Determine the (X, Y) coordinate at the center of the cell enclosing the given text.  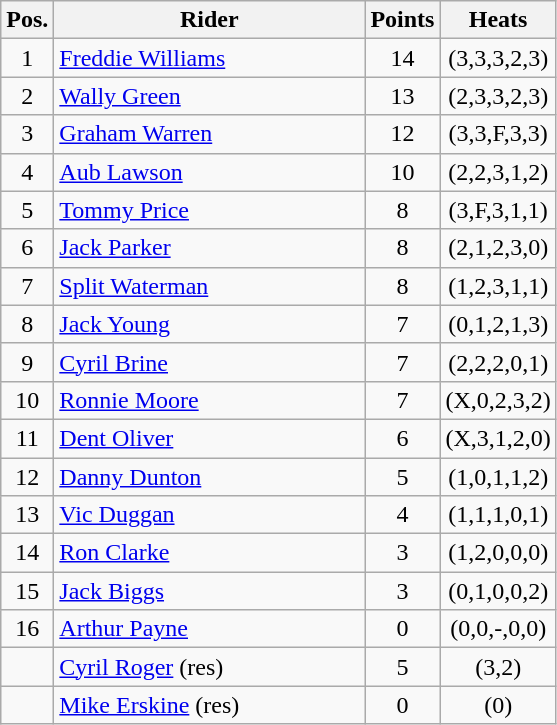
Jack Parker (210, 248)
Danny Dunton (210, 477)
(1,1,1,0,1) (498, 515)
Ronnie Moore (210, 400)
Arthur Payne (210, 629)
(2,1,2,3,0) (498, 248)
Mike Erskine (res) (210, 705)
(3,3,F,3,3) (498, 134)
Cyril Roger (res) (210, 667)
(3,F,3,1,1) (498, 210)
(3,3,3,2,3) (498, 58)
(1,2,0,0,0) (498, 553)
15 (28, 591)
Cyril Brine (210, 362)
(X,0,2,3,2) (498, 400)
Wally Green (210, 96)
Ron Clarke (210, 553)
(1,0,1,1,2) (498, 477)
Dent Oliver (210, 438)
(3,2) (498, 667)
(0) (498, 705)
(1,2,3,1,1) (498, 286)
(0,1,0,0,2) (498, 591)
Split Waterman (210, 286)
(0,1,2,1,3) (498, 324)
11 (28, 438)
9 (28, 362)
Points (402, 20)
Freddie Williams (210, 58)
(2,2,3,1,2) (498, 172)
(X,3,1,2,0) (498, 438)
Jack Biggs (210, 591)
Pos. (28, 20)
16 (28, 629)
Aub Lawson (210, 172)
1 (28, 58)
Jack Young (210, 324)
Rider (210, 20)
2 (28, 96)
Graham Warren (210, 134)
(2,3,3,2,3) (498, 96)
Vic Duggan (210, 515)
Heats (498, 20)
(2,2,2,0,1) (498, 362)
(0,0,-,0,0) (498, 629)
Tommy Price (210, 210)
